From the cell containing the given text, extract its center point as (x, y) coordinate. 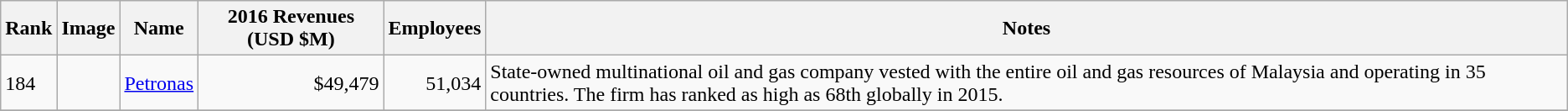
Employees (435, 29)
Name (159, 29)
184 (28, 82)
Notes (1027, 29)
Image (89, 29)
$49,479 (291, 82)
51,034 (435, 82)
Petronas (159, 82)
2016 Revenues (USD $M) (291, 29)
Rank (28, 29)
